From the cell containing the given text, extract its center point as (X, Y) coordinate. 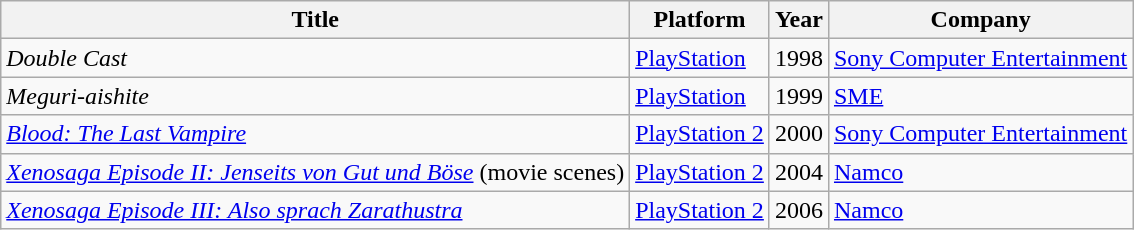
2004 (798, 172)
2000 (798, 134)
Title (316, 20)
Meguri-aishite (316, 96)
1998 (798, 58)
Blood: The Last Vampire (316, 134)
Double Cast (316, 58)
SME (980, 96)
1999 (798, 96)
Xenosaga Episode III: Also sprach Zarathustra (316, 210)
Platform (700, 20)
Year (798, 20)
2006 (798, 210)
Xenosaga Episode II: Jenseits von Gut und Böse (movie scenes) (316, 172)
Company (980, 20)
